From the cell containing the given text, extract its center point as [X, Y] coordinate. 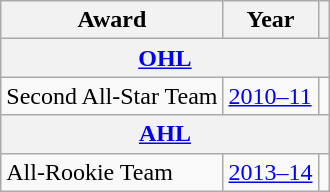
Year [270, 20]
AHL [165, 134]
Second All-Star Team [112, 96]
Award [112, 20]
All-Rookie Team [112, 172]
2013–14 [270, 172]
2010–11 [270, 96]
OHL [165, 58]
